Return (x, y) of the center of cell containing provided text 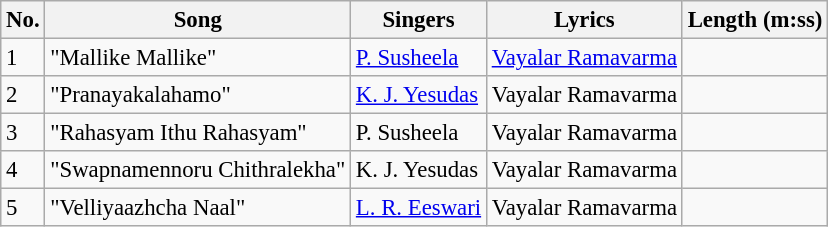
5 (23, 208)
3 (23, 133)
4 (23, 170)
Singers (419, 20)
"Mallike Mallike" (198, 58)
2 (23, 95)
No. (23, 20)
L. R. Eeswari (419, 208)
"Velliyaazhcha Naal" (198, 208)
"Rahasyam Ithu Rahasyam" (198, 133)
"Pranayakalahamo" (198, 95)
Lyrics (584, 20)
1 (23, 58)
Length (m:ss) (754, 20)
"Swapnamennoru Chithralekha" (198, 170)
Song (198, 20)
